Scan for the cell matching the given text and deliver its [x, y] coordinate at center. 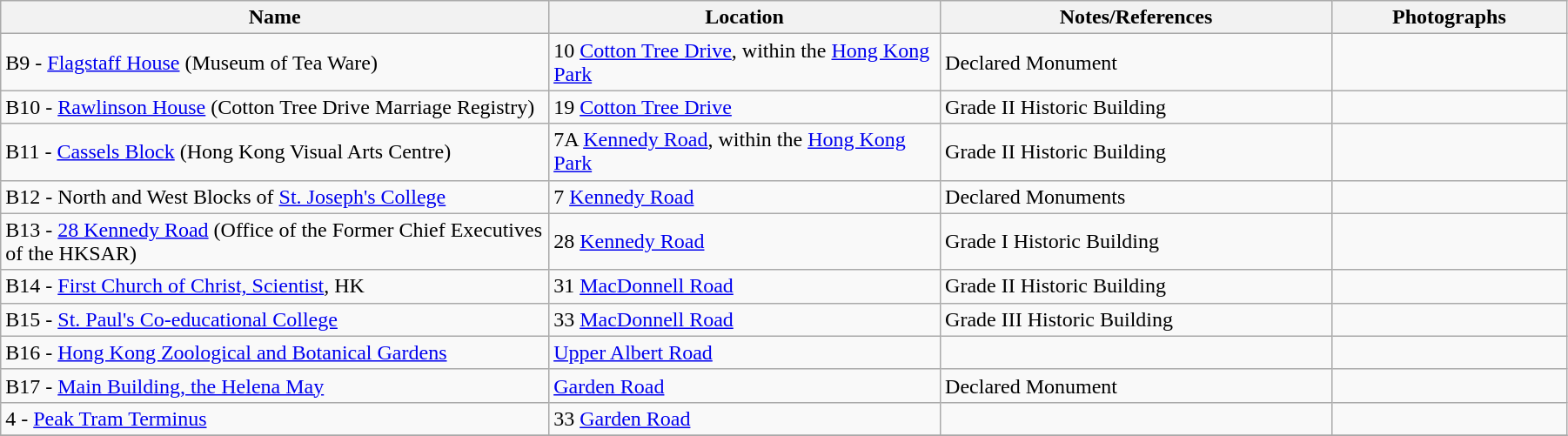
Upper Albert Road [745, 352]
Grade I Historic Building [1136, 242]
19 Cotton Tree Drive [745, 107]
33 MacDonnell Road [745, 319]
Grade III Historic Building [1136, 319]
7 Kennedy Road [745, 197]
B13 - 28 Kennedy Road (Office of the Former Chief Executives of the HKSAR) [275, 242]
B10 - Rawlinson House (Cotton Tree Drive Marriage Registry) [275, 107]
B11 - Cassels Block (Hong Kong Visual Arts Centre) [275, 151]
7A Kennedy Road, within the Hong Kong Park [745, 151]
B14 - First Church of Christ, Scientist, HK [275, 286]
Location [745, 17]
B15 - St. Paul's Co-educational College [275, 319]
31 MacDonnell Road [745, 286]
Declared Monuments [1136, 197]
Garden Road [745, 386]
Notes/References [1136, 17]
B12 - North and West Blocks of St. Joseph's College [275, 197]
28 Kennedy Road [745, 242]
33 Garden Road [745, 419]
Photographs [1449, 17]
4 - Peak Tram Terminus [275, 419]
B16 - Hong Kong Zoological and Botanical Gardens [275, 352]
10 Cotton Tree Drive, within the Hong Kong Park [745, 63]
Name [275, 17]
B17 - Main Building, the Helena May [275, 386]
B9 - Flagstaff House (Museum of Tea Ware) [275, 63]
